Identify which cell holds the provided text, then report its (x, y) central coordinate. 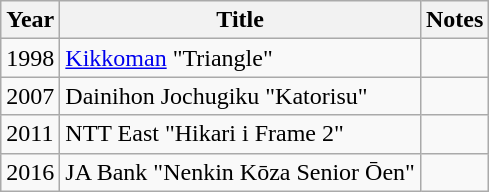
2011 (30, 134)
Year (30, 20)
1998 (30, 58)
2007 (30, 96)
JA Bank "Nenkin Kōza Senior Ōen" (240, 172)
Title (240, 20)
Kikkoman "Triangle" (240, 58)
Notes (454, 20)
NTT East "Hikari i Frame 2" (240, 134)
Dainihon Jochugiku "Katorisu" (240, 96)
2016 (30, 172)
